Return the (x, y) coordinate for the center point of the cell that contains the specified text.  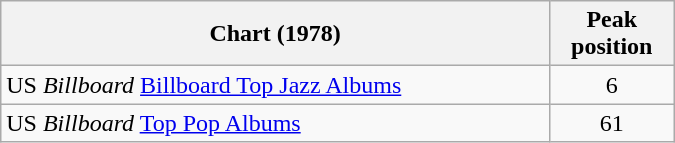
61 (612, 123)
6 (612, 85)
US Billboard Billboard Top Jazz Albums (276, 85)
US Billboard Top Pop Albums (276, 123)
Peakposition (612, 34)
Chart (1978) (276, 34)
